Return the [X, Y] coordinate for the center point of the cell that contains the specified text.  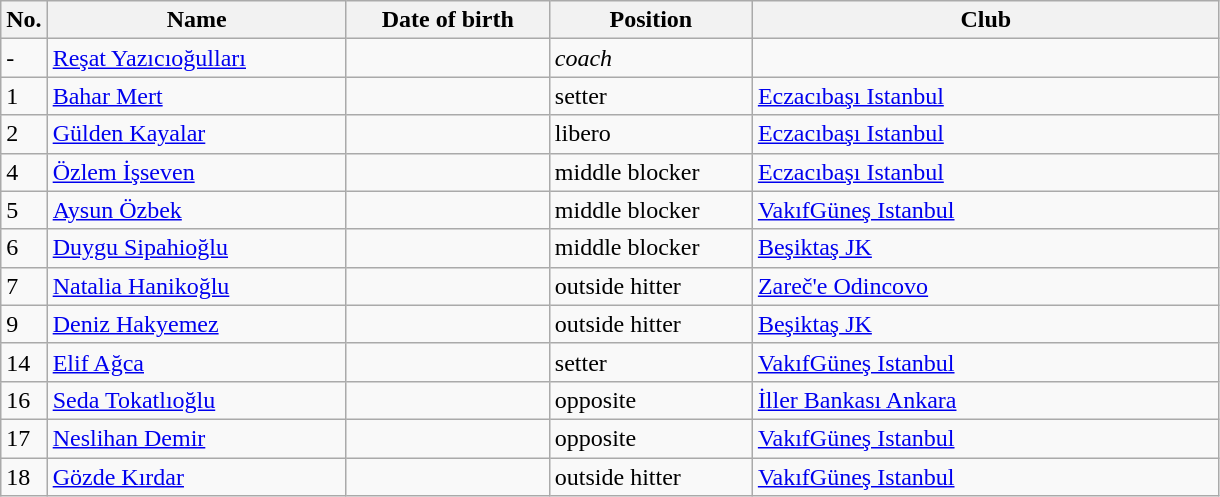
coach [650, 58]
16 [24, 400]
Club [986, 20]
Name [196, 20]
No. [24, 20]
Natalia Hanikoğlu [196, 286]
libero [650, 134]
2 [24, 134]
Elif Ağca [196, 362]
Reşat Yazıcıoğulları [196, 58]
Deniz Hakyemez [196, 324]
Position [650, 20]
1 [24, 96]
Gülden Kayalar [196, 134]
9 [24, 324]
Duygu Sipahioğlu [196, 248]
Bahar Mert [196, 96]
7 [24, 286]
Neslihan Demir [196, 438]
14 [24, 362]
İller Bankası Ankara [986, 400]
Aysun Özbek [196, 210]
4 [24, 172]
Zareč'e Odincovo [986, 286]
5 [24, 210]
Özlem İşseven [196, 172]
18 [24, 477]
Date of birth [448, 20]
Gözde Kırdar [196, 477]
Seda Tokatlıoğlu [196, 400]
6 [24, 248]
- [24, 58]
17 [24, 438]
